Return (x, y) of the center of cell containing provided text 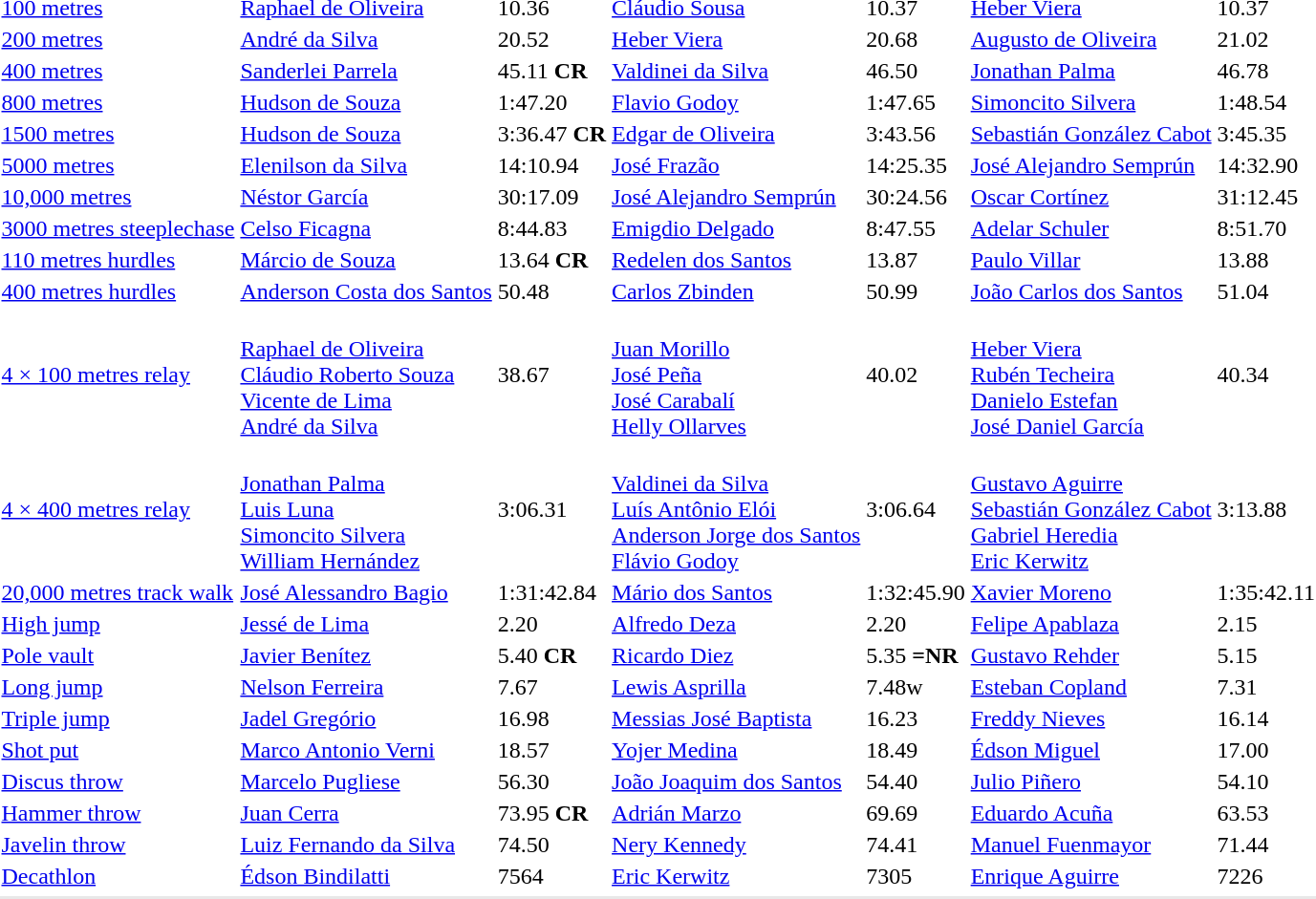
40.02 (916, 375)
3:36.47 CR (551, 134)
Long jump (119, 687)
50.99 (916, 291)
1:31:42.84 (551, 592)
High jump (119, 624)
Marco Antonio Verni (366, 750)
50.48 (551, 291)
1:35:42.11 (1265, 592)
Juan MorilloJosé PeñaJosé CarabalíHelly Ollarves (736, 375)
Sebastián González Cabot (1091, 134)
Decathlon (119, 876)
7564 (551, 876)
13.88 (1265, 260)
30:17.09 (551, 197)
Juan Cerra (366, 813)
3:43.56 (916, 134)
José Frazão (736, 165)
7305 (916, 876)
Shot put (119, 750)
Julio Piñero (1091, 781)
Pole vault (119, 655)
Felipe Apablaza (1091, 624)
400 metres (119, 71)
4 × 400 metres relay (119, 509)
14:10.94 (551, 165)
1500 metres (119, 134)
71.44 (1265, 845)
46.78 (1265, 71)
5000 metres (119, 165)
3:06.31 (551, 509)
Freddy Nieves (1091, 718)
400 metres hurdles (119, 291)
7.31 (1265, 687)
54.10 (1265, 781)
Oscar Cortínez (1091, 197)
10,000 metres (119, 197)
Javelin throw (119, 845)
Ricardo Diez (736, 655)
200 metres (119, 39)
Heber VieraRubén TecheiraDanielo EstefanJosé Daniel García (1091, 375)
Celso Ficagna (366, 228)
Nelson Ferreira (366, 687)
16.14 (1265, 718)
Sanderlei Parrela (366, 71)
Elenilson da Silva (366, 165)
7226 (1265, 876)
5.15 (1265, 655)
16.23 (916, 718)
Emigdio Delgado (736, 228)
69.69 (916, 813)
1:47.65 (916, 102)
Edgar de Oliveira (736, 134)
18.49 (916, 750)
5.35 =NR (916, 655)
1:47.20 (551, 102)
Anderson Costa dos Santos (366, 291)
Édson Miguel (1091, 750)
Adrián Marzo (736, 813)
Xavier Moreno (1091, 592)
21.02 (1265, 39)
3000 metres steeplechase (119, 228)
14:25.35 (916, 165)
40.34 (1265, 375)
Jonathan Palma (1091, 71)
João Carlos dos Santos (1091, 291)
José Alessandro Bagio (366, 592)
46.50 (916, 71)
3:13.88 (1265, 509)
5.40 CR (551, 655)
13.64 CR (551, 260)
Eric Kerwitz (736, 876)
74.41 (916, 845)
Augusto de Oliveira (1091, 39)
13.87 (916, 260)
Yojer Medina (736, 750)
Marcelo Pugliese (366, 781)
Alfredo Deza (736, 624)
Jadel Gregório (366, 718)
Eduardo Acuña (1091, 813)
20.52 (551, 39)
Gustavo Rehder (1091, 655)
Gustavo AguirreSebastián González CabotGabriel HerediaEric Kerwitz (1091, 509)
7.67 (551, 687)
63.53 (1265, 813)
110 metres hurdles (119, 260)
30:24.56 (916, 197)
8:44.83 (551, 228)
4 × 100 metres relay (119, 375)
1:48.54 (1265, 102)
Manuel Fuenmayor (1091, 845)
Triple jump (119, 718)
20.68 (916, 39)
Simoncito Silvera (1091, 102)
7.48w (916, 687)
Raphael de OliveiraCláudio Roberto SouzaVicente de LimaAndré da Silva (366, 375)
Paulo Villar (1091, 260)
Jessé de Lima (366, 624)
54.40 (916, 781)
Valdinei da Silva (736, 71)
Heber Viera (736, 39)
Carlos Zbinden (736, 291)
Édson Bindilatti (366, 876)
Mário dos Santos (736, 592)
17.00 (1265, 750)
Jonathan PalmaLuis LunaSimoncito SilveraWilliam Hernández (366, 509)
31:12.45 (1265, 197)
André da Silva (366, 39)
Lewis Asprilla (736, 687)
Luiz Fernando da Silva (366, 845)
20,000 metres track walk (119, 592)
3:45.35 (1265, 134)
8:51.70 (1265, 228)
Esteban Copland (1091, 687)
Adelar Schuler (1091, 228)
51.04 (1265, 291)
Javier Benítez (366, 655)
2.15 (1265, 624)
74.50 (551, 845)
Valdinei da SilvaLuís Antônio ElóiAnderson Jorge dos SantosFlávio Godoy (736, 509)
8:47.55 (916, 228)
73.95 CR (551, 813)
16.98 (551, 718)
56.30 (551, 781)
45.11 CR (551, 71)
3:06.64 (916, 509)
Nery Kennedy (736, 845)
1:32:45.90 (916, 592)
Enrique Aguirre (1091, 876)
18.57 (551, 750)
Redelen dos Santos (736, 260)
14:32.90 (1265, 165)
Messias José Baptista (736, 718)
Flavio Godoy (736, 102)
Márcio de Souza (366, 260)
Hammer throw (119, 813)
Néstor García (366, 197)
800 metres (119, 102)
Discus throw (119, 781)
38.67 (551, 375)
João Joaquim dos Santos (736, 781)
